Capture the cell that displays the provided text and extract its [X, Y] central coordinate. 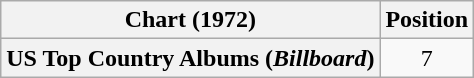
Chart (1972) [190, 20]
Position [427, 20]
7 [427, 58]
US Top Country Albums (Billboard) [190, 58]
